Pinpoint the cell where the given text exists, returning its (X, Y) midpoint coordinate. 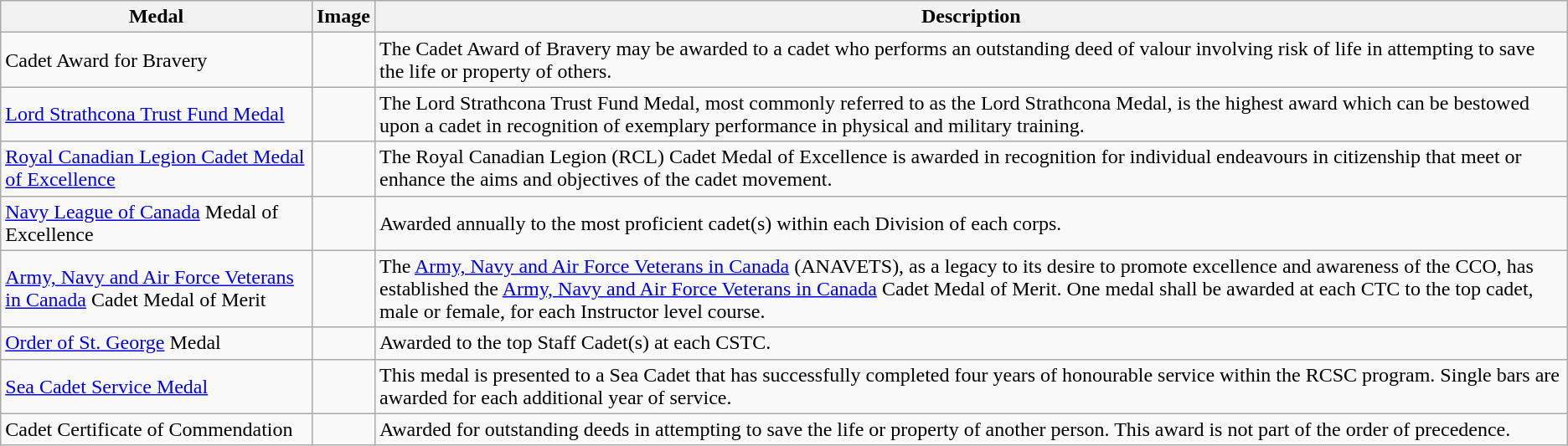
Sea Cadet Service Medal (157, 387)
Navy League of Canada Medal of Excellence (157, 223)
Image (343, 17)
Lord Strathcona Trust Fund Medal (157, 114)
Cadet Award for Bravery (157, 60)
Army, Navy and Air Force Veterans in Canada Cadet Medal of Merit (157, 289)
Royal Canadian Legion Cadet Medal of Excellence (157, 169)
Awarded for outstanding deeds in attempting to save the life or property of another person. This award is not part of the order of precedence. (971, 429)
Medal (157, 17)
Description (971, 17)
Awarded annually to the most proficient cadet(s) within each Division of each corps. (971, 223)
Awarded to the top Staff Cadet(s) at each CSTC. (971, 343)
Cadet Certificate of Commendation (157, 429)
Order of St. George Medal (157, 343)
